Capture the cell that displays the provided text and extract its (x, y) central coordinate. 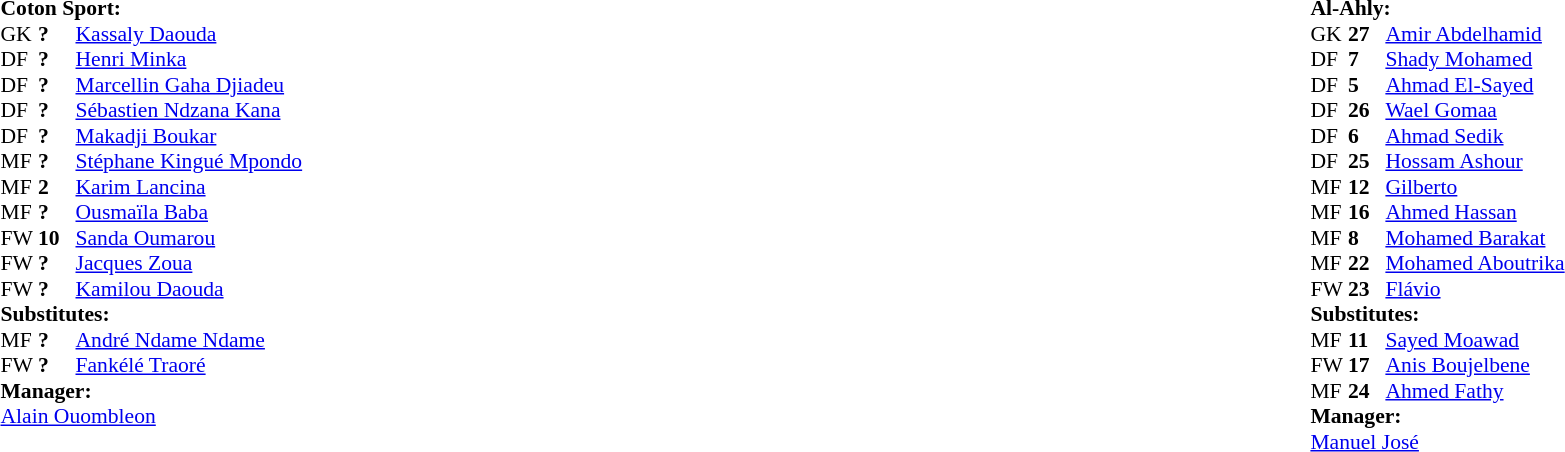
5 (1367, 85)
Ahmed Hassan (1474, 213)
16 (1367, 213)
11 (1367, 340)
Sayed Moawad (1474, 340)
Anis Boujelbene (1474, 365)
Alain Ouombleon (151, 417)
12 (1367, 187)
26 (1367, 111)
24 (1367, 391)
Fankélé Traoré (190, 365)
Hossam Ashour (1474, 161)
Gilberto (1474, 187)
Jacques Zoua (190, 263)
23 (1367, 289)
Ousmaïla Baba (190, 213)
17 (1367, 365)
Kassaly Daouda (190, 34)
Mohamed Aboutrika (1474, 263)
Mohamed Barakat (1474, 238)
Marcellin Gaha Djiadeu (190, 85)
Ahmad Sedik (1474, 136)
Shady Mohamed (1474, 59)
Kamilou Daouda (190, 289)
2 (57, 187)
25 (1367, 161)
Wael Gomaa (1474, 111)
27 (1367, 34)
Stéphane Kingué Mpondo (190, 161)
Sébastien Ndzana Kana (190, 111)
Henri Minka (190, 59)
8 (1367, 238)
Flávio (1474, 289)
André Ndame Ndame (190, 340)
Sanda Oumarou (190, 238)
Ahmed Fathy (1474, 391)
Amir Abdelhamid (1474, 34)
6 (1367, 136)
Karim Lancina (190, 187)
Makadji Boukar (190, 136)
22 (1367, 263)
Ahmad El-Sayed (1474, 85)
10 (57, 238)
7 (1367, 59)
